Return the [x, y] coordinate for the center point of the cell that contains the specified text.  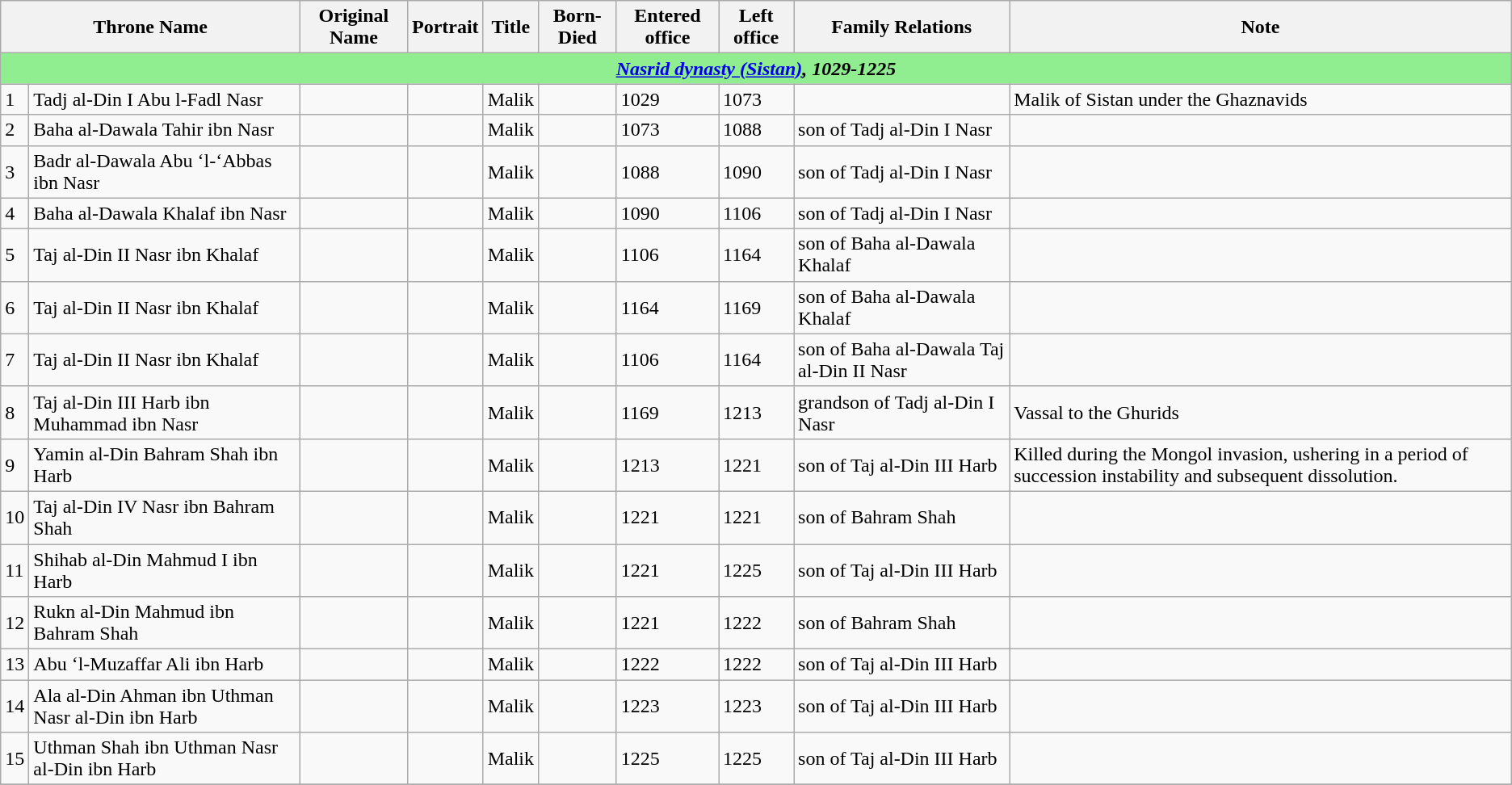
11 [15, 570]
Shihab al-Din Mahmud I ibn Harb [165, 570]
8 [15, 412]
10 [15, 517]
Throne Name [150, 27]
Killed during the Mongol invasion, ushering in a period of succession instability and subsequent dissolution. [1261, 465]
15 [15, 759]
3 [15, 171]
13 [15, 665]
2 [15, 130]
Uthman Shah ibn Uthman Nasr al-Din ibn Harb [165, 759]
Taj al-Din IV Nasr ibn Bahram Shah [165, 517]
14 [15, 706]
9 [15, 465]
4 [15, 213]
Taj al-Din III Harb ibn Muhammad ibn Nasr [165, 412]
Malik of Sistan under the Ghaznavids [1261, 99]
Born-Died [578, 27]
Rukn al-Din Mahmud ibn Bahram Shah [165, 623]
son of Baha al-Dawala Taj al-Din II Nasr [901, 360]
Family Relations [901, 27]
Tadj al-Din I Abu l-Fadl Nasr [165, 99]
5 [15, 255]
Yamin al-Din Bahram Shah ibn Harb [165, 465]
7 [15, 360]
Baha al-Dawala Tahir ibn Nasr [165, 130]
Left office [756, 27]
Title [510, 27]
Portrait [445, 27]
1029 [667, 99]
12 [15, 623]
Nasrid dynasty (Sistan), 1029-1225 [756, 69]
Entered office [667, 27]
Ala al-Din Ahman ibn Uthman Nasr al-Din ibn Harb [165, 706]
1 [15, 99]
Note [1261, 27]
grandson of Tadj al-Din I Nasr [901, 412]
Original Name [354, 27]
Vassal to the Ghurids [1261, 412]
Badr al-Dawala Abu ‘l-‘Abbas ibn Nasr [165, 171]
Abu ‘l-Muzaffar Ali ibn Harb [165, 665]
Baha al-Dawala Khalaf ibn Nasr [165, 213]
6 [15, 307]
